Identify which cell holds the provided text, then report its [X, Y] central coordinate. 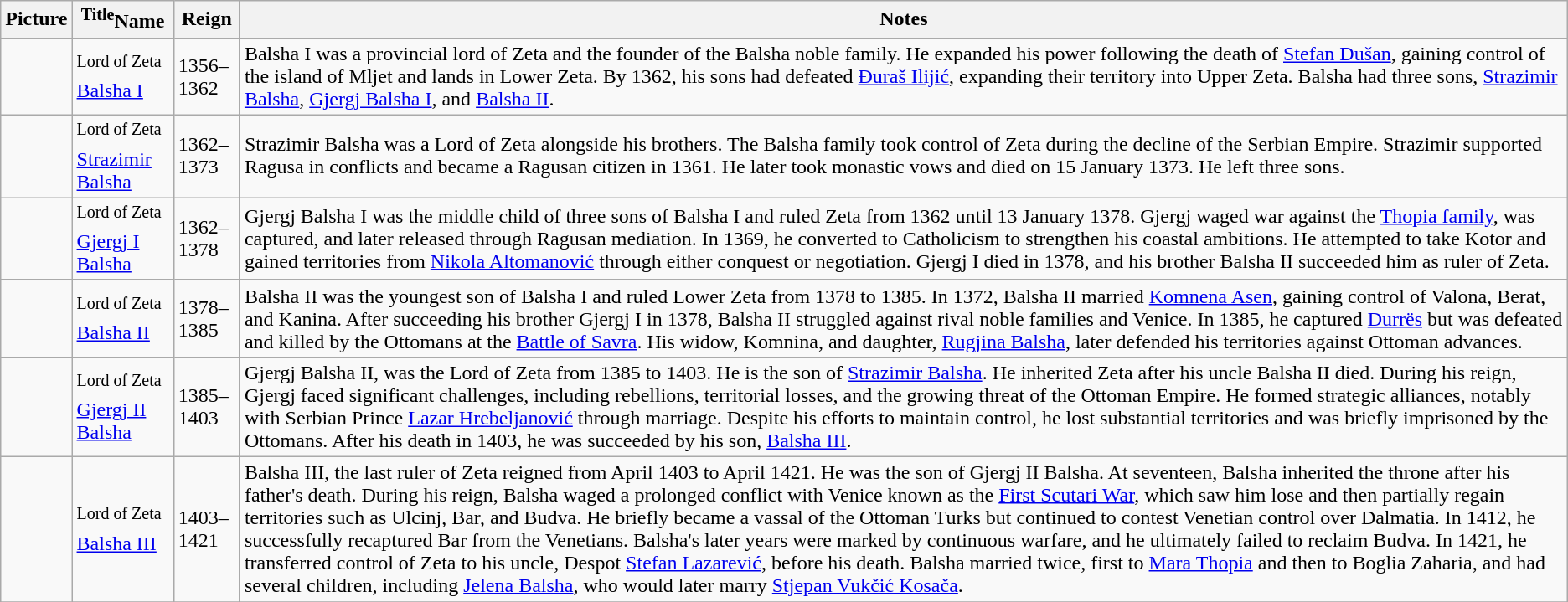
1356–1362 [206, 76]
1362–1373 [206, 156]
Picture [37, 20]
Lord of Zeta Gjergj II Balsha [122, 407]
Lord of ZetaBalsha I [122, 76]
1385–1403 [206, 407]
Lord of ZetaGjergj I Balsha [122, 239]
Reign [206, 20]
Lord of ZetaStrazimir Balsha [122, 156]
TitleName [122, 20]
Notes [903, 20]
1362–1378 [206, 239]
Lord of ZetaBalsha II [122, 318]
1403–1421 [206, 529]
Lord of ZetaBalsha III [122, 529]
1378–1385 [206, 318]
